Find where the given text appears and provide that cell's center as (x, y) coordinate. 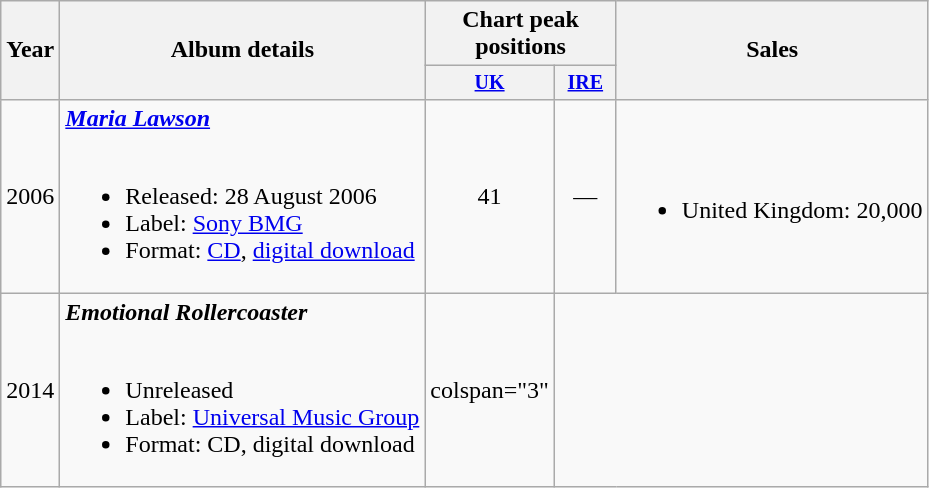
Maria LawsonReleased: 28 August 2006Label: Sony BMGFormat: CD, digital download (242, 196)
IRE (585, 82)
UK (490, 82)
Year (30, 50)
Sales (772, 50)
— (585, 196)
Chart peak positions (520, 34)
Emotional RollercoasterUnreleasedLabel: Universal Music GroupFormat: CD, digital download (242, 390)
2014 (30, 390)
Album details (242, 50)
41 (490, 196)
United Kingdom: 20,000 (772, 196)
colspan="3" (490, 390)
2006 (30, 196)
